Return the [X, Y] coordinate for the center point of the cell that contains the specified text.  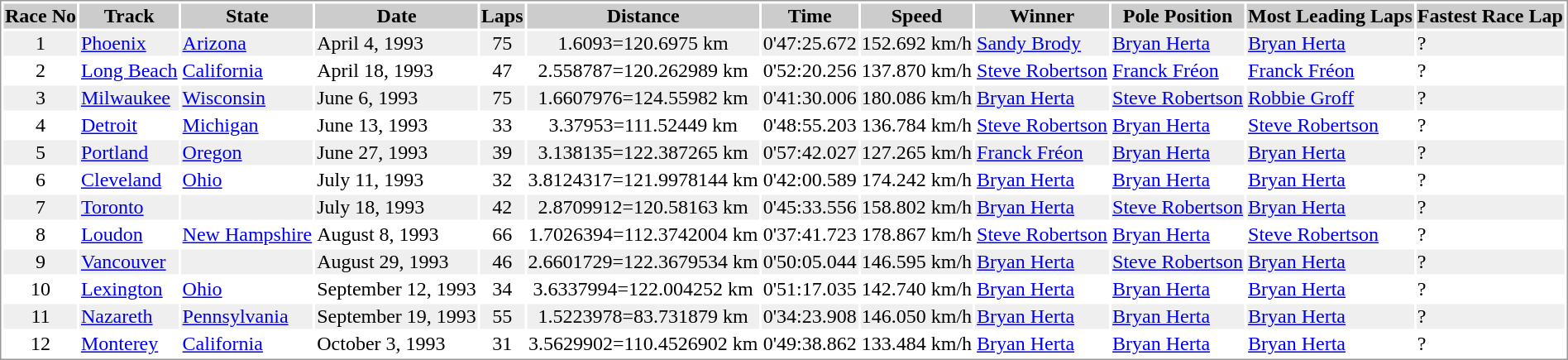
Nazareth [129, 317]
39 [502, 153]
Speed [916, 16]
3.8124317=121.9978144 km [643, 180]
August 29, 1993 [397, 262]
0'47:25.672 [810, 44]
April 4, 1993 [397, 44]
June 27, 1993 [397, 153]
47 [502, 70]
August 8, 1993 [397, 234]
Monterey [129, 343]
8 [40, 234]
Phoenix [129, 44]
0'48:55.203 [810, 125]
158.802 km/h [916, 208]
1.5223978=83.731879 km [643, 317]
0'49:38.862 [810, 343]
Loudon [129, 234]
3 [40, 98]
152.692 km/h [916, 44]
Fastest Race Lap [1490, 16]
April 18, 1993 [397, 70]
Pennsylvania [247, 317]
178.867 km/h [916, 234]
State [247, 16]
Milwaukee [129, 98]
3.5629902=110.4526902 km [643, 343]
34 [502, 289]
12 [40, 343]
1.7026394=112.3742004 km [643, 234]
Vancouver [129, 262]
3.6337994=122.004252 km [643, 289]
Time [810, 16]
Winner [1042, 16]
Most Leading Laps [1331, 16]
1.6607976=124.55982 km [643, 98]
June 13, 1993 [397, 125]
0'42:00.589 [810, 180]
0'45:33.556 [810, 208]
0'51:17.035 [810, 289]
46 [502, 262]
June 6, 1993 [397, 98]
Distance [643, 16]
Portland [129, 153]
0'52:20.256 [810, 70]
4 [40, 125]
42 [502, 208]
3.138135=122.387265 km [643, 153]
133.484 km/h [916, 343]
Toronto [129, 208]
0'37:41.723 [810, 234]
127.265 km/h [916, 153]
September 12, 1993 [397, 289]
Long Beach [129, 70]
2 [40, 70]
1.6093=120.6975 km [643, 44]
2.8709912=120.58163 km [643, 208]
September 19, 1993 [397, 317]
Detroit [129, 125]
Sandy Brody [1042, 44]
New Hampshire [247, 234]
October 3, 1993 [397, 343]
9 [40, 262]
5 [40, 153]
6 [40, 180]
142.740 km/h [916, 289]
7 [40, 208]
Laps [502, 16]
0'50:05.044 [810, 262]
32 [502, 180]
2.558787=120.262989 km [643, 70]
Robbie Groff [1331, 98]
11 [40, 317]
Arizona [247, 44]
Track [129, 16]
136.784 km/h [916, 125]
July 18, 1993 [397, 208]
Lexington [129, 289]
2.6601729=122.3679534 km [643, 262]
0'34:23.908 [810, 317]
0'57:42.027 [810, 153]
137.870 km/h [916, 70]
Race No [40, 16]
Pole Position [1178, 16]
1 [40, 44]
10 [40, 289]
146.050 km/h [916, 317]
31 [502, 343]
146.595 km/h [916, 262]
66 [502, 234]
July 11, 1993 [397, 180]
33 [502, 125]
Wisconsin [247, 98]
Date [397, 16]
3.37953=111.52449 km [643, 125]
180.086 km/h [916, 98]
0'41:30.006 [810, 98]
Michigan [247, 125]
174.242 km/h [916, 180]
55 [502, 317]
Oregon [247, 153]
Cleveland [129, 180]
